Scan for the cell matching the given text and deliver its [X, Y] coordinate at center. 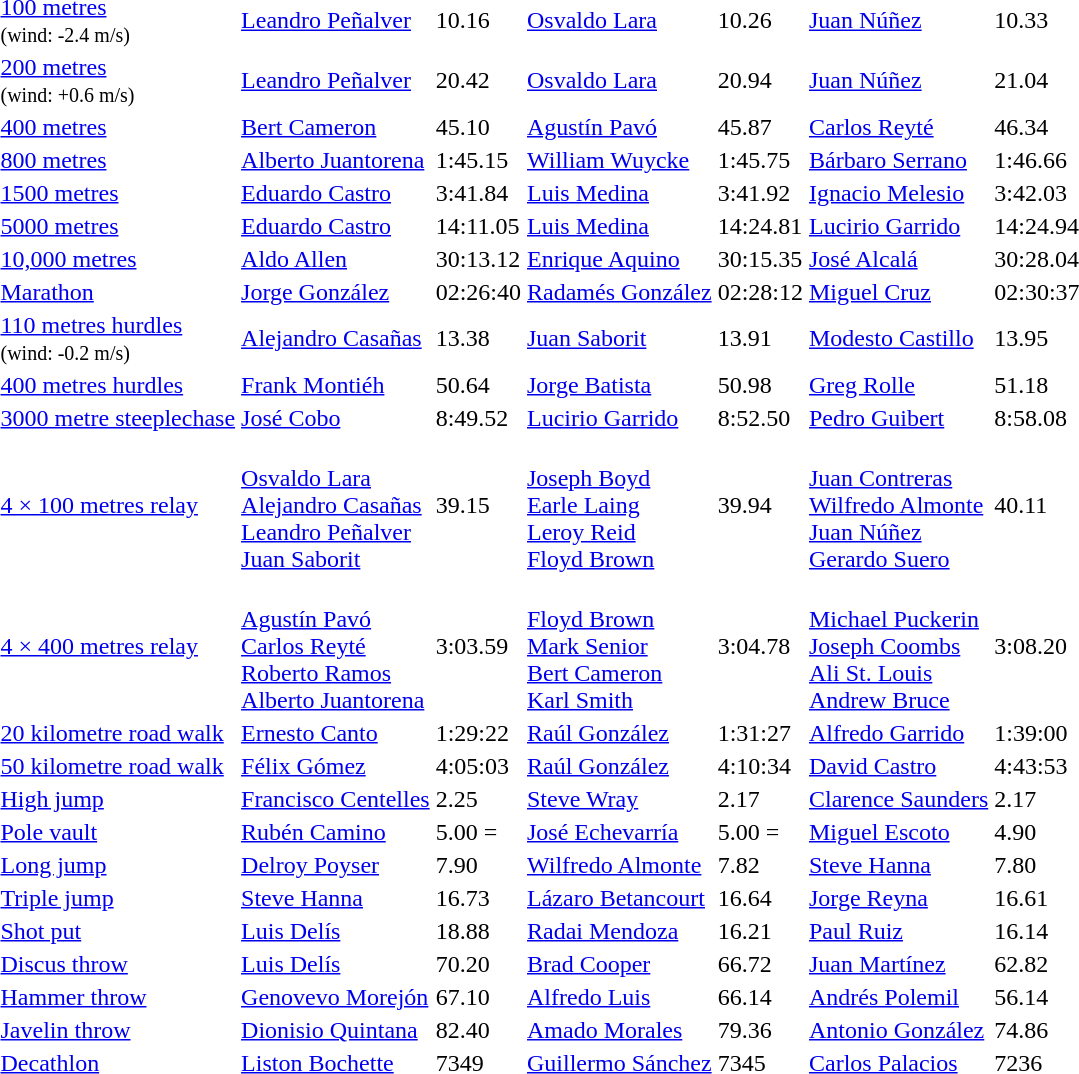
2.17 [760, 799]
Agustín PavóCarlos ReytéRoberto RamosAlberto Juantorena [336, 646]
18.88 [478, 931]
30:13.12 [478, 259]
1:31:27 [760, 733]
13.38 [478, 338]
José Cobo [336, 418]
Carlos Reyté [898, 127]
Félix Gómez [336, 766]
Alfredo Luis [620, 997]
1:29:22 [478, 733]
45.87 [760, 127]
16.21 [760, 931]
Juan ContrerasWilfredo AlmonteJuan NúñezGerardo Suero [898, 505]
Floyd BrownMark SeniorBert CameronKarl Smith [620, 646]
Miguel Escoto [898, 832]
66.72 [760, 964]
39.94 [760, 505]
Frank Montiéh [336, 385]
1:45.15 [478, 160]
66.14 [760, 997]
Radamés González [620, 292]
Dionisio Quintana [336, 1030]
Jorge González [336, 292]
Enrique Aquino [620, 259]
13.91 [760, 338]
Steve Wray [620, 799]
Aldo Allen [336, 259]
Juan Saborit [620, 338]
4:05:03 [478, 766]
William Wuycke [620, 160]
Greg Rolle [898, 385]
Juan Núñez [898, 80]
50.98 [760, 385]
02:26:40 [478, 292]
Juan Martínez [898, 964]
José Echevarría [620, 832]
Amado Morales [620, 1030]
Jorge Batista [620, 385]
Leandro Peñalver [336, 80]
Osvaldo Lara [620, 80]
20.94 [760, 80]
Radai Mendoza [620, 931]
30:15.35 [760, 259]
3:03.59 [478, 646]
Delroy Poyser [336, 865]
Joseph BoydEarle LaingLeroy ReidFloyd Brown [620, 505]
Pedro Guibert [898, 418]
Michael PuckerinJoseph CoombsAli St. LouisAndrew Bruce [898, 646]
02:28:12 [760, 292]
Bárbaro Serrano [898, 160]
16.64 [760, 898]
14:11.05 [478, 226]
Ignacio Melesio [898, 193]
Alberto Juantorena [336, 160]
4:10:34 [760, 766]
Modesto Castillo [898, 338]
Lázaro Betancourt [620, 898]
67.10 [478, 997]
14:24.81 [760, 226]
Brad Cooper [620, 964]
82.40 [478, 1030]
Andrés Polemil [898, 997]
Ernesto Canto [336, 733]
45.10 [478, 127]
Alejandro Casañas [336, 338]
8:52.50 [760, 418]
Paul Ruiz [898, 931]
70.20 [478, 964]
Miguel Cruz [898, 292]
Antonio González [898, 1030]
Francisco Centelles [336, 799]
3:41.92 [760, 193]
7.90 [478, 865]
8:49.52 [478, 418]
Genovevo Morejón [336, 997]
2.25 [478, 799]
Rubén Camino [336, 832]
39.15 [478, 505]
Wilfredo Almonte [620, 865]
Clarence Saunders [898, 799]
Bert Cameron [336, 127]
Alfredo Garrido [898, 733]
7.82 [760, 865]
3:41.84 [478, 193]
José Alcalá [898, 259]
3:04.78 [760, 646]
50.64 [478, 385]
79.36 [760, 1030]
1:45.75 [760, 160]
Osvaldo LaraAlejandro CasañasLeandro PeñalverJuan Saborit [336, 505]
16.73 [478, 898]
20.42 [478, 80]
Jorge Reyna [898, 898]
David Castro [898, 766]
Agustín Pavó [620, 127]
